Pinpoint the cell where the given text exists, returning its [X, Y] midpoint coordinate. 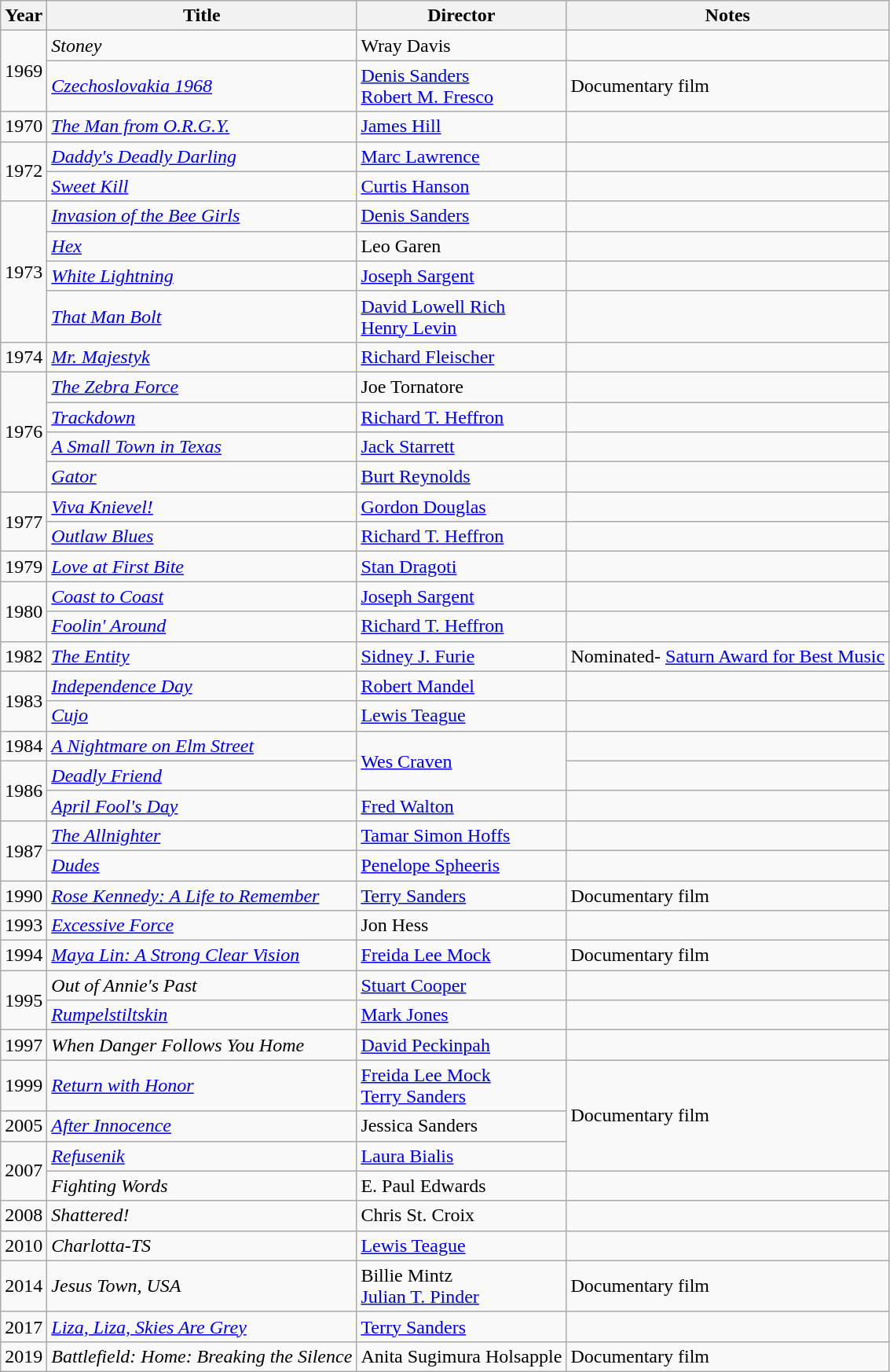
The Zebra Force [202, 387]
The Man from O.R.G.Y. [202, 127]
Viva Knievel! [202, 507]
1982 [24, 656]
When Danger Follows You Home [202, 1045]
David Peckinpah [462, 1045]
Fighting Words [202, 1186]
A Nightmare on Elm Street [202, 746]
Independence Day [202, 686]
Daddy's Deadly Darling [202, 156]
Jesus Town, USA [202, 1286]
White Lightning [202, 276]
2008 [24, 1216]
Cujo [202, 716]
Battlefield: Home: Breaking the Silence [202, 1356]
1999 [24, 1086]
A Small Town in Texas [202, 447]
Dudes [202, 865]
Laura Bialis [462, 1156]
Shattered! [202, 1216]
Nominated- Saturn Award for Best Music [727, 656]
1983 [24, 701]
Foolin' Around [202, 626]
Jack Starrett [462, 447]
Coast to Coast [202, 596]
Return with Honor [202, 1086]
Sidney J. Furie [462, 656]
1970 [24, 127]
Director [462, 16]
Gordon Douglas [462, 507]
Freida Lee Mock [462, 956]
Wray Davis [462, 46]
1969 [24, 71]
Tamar Simon Hoffs [462, 835]
1997 [24, 1045]
1972 [24, 171]
Penelope Spheeris [462, 865]
Leo Garen [462, 246]
Invasion of the Bee Girls [202, 216]
Robert Mandel [462, 686]
Stoney [202, 46]
Chris St. Croix [462, 1216]
1976 [24, 431]
After Innocence [202, 1126]
Denis SandersRobert M. Fresco [462, 86]
Year [24, 16]
Mr. Majestyk [202, 357]
Stuart Cooper [462, 985]
Anita Sugimura Holsapple [462, 1356]
That Man Bolt [202, 316]
Liza, Liza, Skies Are Grey [202, 1326]
Mark Jones [462, 1015]
2005 [24, 1126]
Jessica Sanders [462, 1126]
2014 [24, 1286]
Maya Lin: A Strong Clear Vision [202, 956]
E. Paul Edwards [462, 1186]
1987 [24, 850]
Deadly Friend [202, 776]
1995 [24, 1000]
Hex [202, 246]
1974 [24, 357]
Richard Fleischer [462, 357]
Joe Tornatore [462, 387]
Burt Reynolds [462, 477]
Trackdown [202, 417]
1990 [24, 895]
Rose Kennedy: A Life to Remember [202, 895]
1979 [24, 567]
The Entity [202, 656]
2007 [24, 1171]
1986 [24, 791]
Marc Lawrence [462, 156]
Refusenik [202, 1156]
1980 [24, 611]
Love at First Bite [202, 567]
2017 [24, 1326]
Stan Dragoti [462, 567]
1994 [24, 956]
2010 [24, 1245]
Denis Sanders [462, 216]
Excessive Force [202, 926]
Notes [727, 16]
Outlaw Blues [202, 537]
Rumpelstiltskin [202, 1015]
April Fool's Day [202, 805]
Title [202, 16]
Wes Craven [462, 761]
David Lowell RichHenry Levin [462, 316]
Gator [202, 477]
1993 [24, 926]
The Allnighter [202, 835]
Jon Hess [462, 926]
Charlotta-TS [202, 1245]
Czechoslovakia 1968 [202, 86]
1977 [24, 522]
Billie MintzJulian T. Pinder [462, 1286]
Fred Walton [462, 805]
Out of Annie's Past [202, 985]
Sweet Kill [202, 186]
1984 [24, 746]
2019 [24, 1356]
Freida Lee MockTerry Sanders [462, 1086]
James Hill [462, 127]
Curtis Hanson [462, 186]
1973 [24, 272]
